Scan for the cell matching the given text and deliver its (X, Y) coordinate at center. 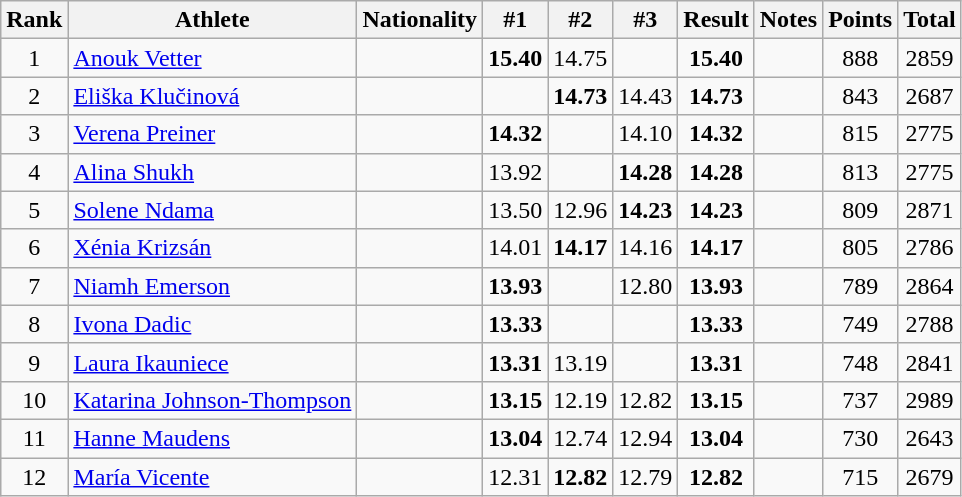
14.16 (646, 248)
María Vicente (212, 477)
7 (34, 286)
805 (860, 248)
2687 (930, 96)
5 (34, 210)
12.80 (646, 286)
Laura Ikauniece (212, 362)
3 (34, 134)
789 (860, 286)
Xénia Krizsán (212, 248)
843 (860, 96)
2679 (930, 477)
Solene Ndama (212, 210)
2871 (930, 210)
12.74 (580, 438)
#1 (516, 20)
Eliška Klučinová (212, 96)
12.79 (646, 477)
12.94 (646, 438)
Nationality (420, 20)
12 (34, 477)
4 (34, 172)
748 (860, 362)
12.31 (516, 477)
2841 (930, 362)
Total (930, 20)
14.43 (646, 96)
11 (34, 438)
13.19 (580, 362)
Athlete (212, 20)
888 (860, 58)
13.92 (516, 172)
813 (860, 172)
9 (34, 362)
13.50 (516, 210)
815 (860, 134)
Result (716, 20)
2643 (930, 438)
14.10 (646, 134)
Rank (34, 20)
Katarina Johnson-Thompson (212, 400)
737 (860, 400)
10 (34, 400)
#3 (646, 20)
Alina Shukh (212, 172)
809 (860, 210)
749 (860, 324)
2786 (930, 248)
Anouk Vetter (212, 58)
Hanne Maudens (212, 438)
715 (860, 477)
Ivona Dadic (212, 324)
12.96 (580, 210)
Notes (788, 20)
#2 (580, 20)
730 (860, 438)
2989 (930, 400)
Points (860, 20)
1 (34, 58)
Niamh Emerson (212, 286)
12.19 (580, 400)
Verena Preiner (212, 134)
6 (34, 248)
2 (34, 96)
8 (34, 324)
2864 (930, 286)
14.75 (580, 58)
2788 (930, 324)
2859 (930, 58)
14.01 (516, 248)
